Capture the cell that displays the provided text and extract its (X, Y) central coordinate. 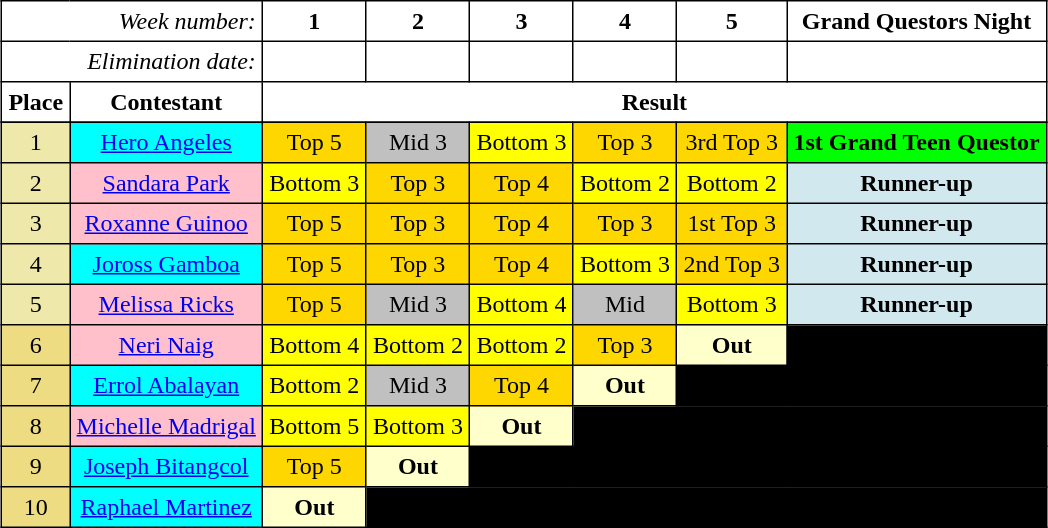
1st Grand Teen Questor (917, 142)
10 (36, 507)
Melissa Ricks (166, 304)
Result (655, 102)
Grand Questors Night (917, 21)
Errol Abalayan (166, 385)
Place (36, 102)
Neri Naig (166, 345)
Elimination date: (132, 61)
Sandara Park (166, 183)
8 (36, 426)
Week number: (132, 21)
2nd Top 3 (732, 264)
Bottom 5 (315, 426)
Hero Angeles (166, 142)
Roxanne Guinoo (166, 223)
Contestant (166, 102)
Mid (625, 304)
Joseph Bitangcol (166, 466)
6 (36, 345)
9 (36, 466)
Raphael Martinez (166, 507)
1st Top 3 (732, 223)
Michelle Madrigal (166, 426)
Joross Gamboa (166, 264)
3rd Top 3 (732, 142)
7 (36, 385)
